Return the [X, Y] coordinate for the center point of the cell that contains the specified text.  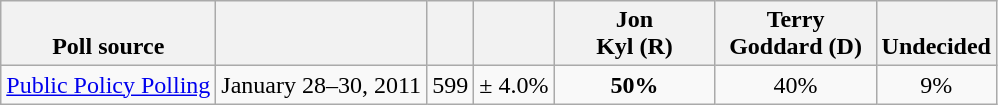
± 4.0% [514, 85]
January 28–30, 2011 [322, 85]
Public Policy Polling [108, 85]
TerryGoddard (D) [796, 34]
50% [634, 85]
599 [450, 85]
Undecided [936, 34]
Poll source [108, 34]
40% [796, 85]
JonKyl (R) [634, 34]
9% [936, 85]
